Capture the cell that displays the provided text and extract its [X, Y] central coordinate. 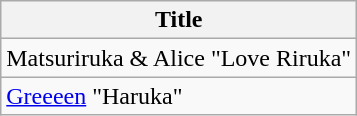
Title [179, 20]
Matsuriruka & Alice "Love Riruka" [179, 58]
Greeeen "Haruka" [179, 96]
